Identify which cell holds the provided text, then report its (X, Y) central coordinate. 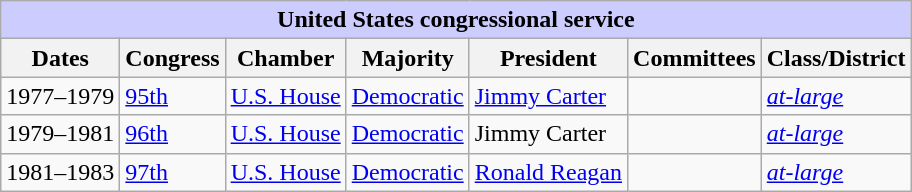
Class/District (836, 58)
Ronald Reagan (548, 172)
1979–1981 (60, 134)
Committees (695, 58)
96th (172, 134)
President (548, 58)
Congress (172, 58)
97th (172, 172)
1977–1979 (60, 96)
95th (172, 96)
Dates (60, 58)
1981–1983 (60, 172)
Chamber (286, 58)
Majority (408, 58)
United States congressional service (456, 20)
